Output the (X, Y) coordinate of the center of the cell containing the given text.  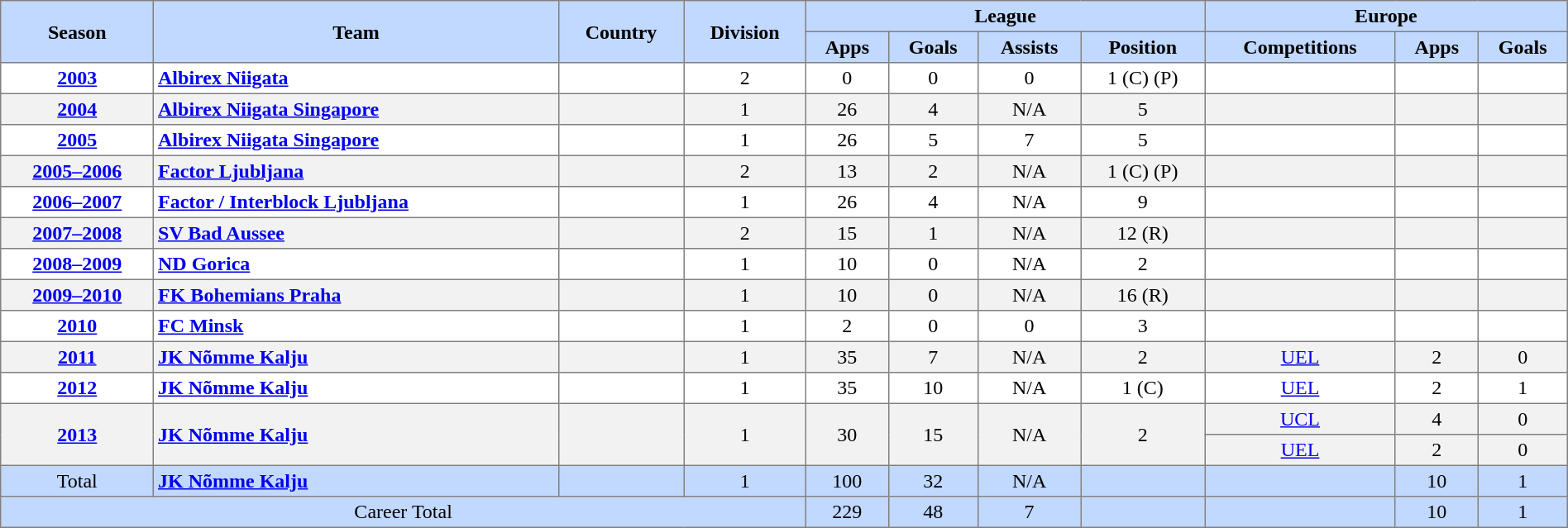
13 (847, 171)
2007–2008 (78, 233)
1 (C) (1143, 388)
30 (847, 435)
UCL (1300, 419)
2005 (78, 140)
2008–2009 (78, 264)
2012 (78, 388)
ND Gorica (356, 264)
32 (933, 481)
12 (R) (1143, 233)
Factor / Interblock Ljubljana (356, 202)
Competitions (1300, 47)
Career Total (404, 512)
2009–2010 (78, 295)
229 (847, 512)
Assists (1029, 47)
Total (78, 481)
2003 (78, 78)
Division (745, 31)
Europe (1386, 17)
League (1005, 17)
FC Minsk (356, 326)
FK Bohemians Praha (356, 295)
Position (1143, 47)
3 (1143, 326)
2010 (78, 326)
SV Bad Aussee (356, 233)
2006–2007 (78, 202)
2004 (78, 109)
16 (R) (1143, 295)
2005–2006 (78, 171)
48 (933, 512)
Albirex Niigata (356, 78)
9 (1143, 202)
2013 (78, 435)
Season (78, 31)
2011 (78, 357)
Factor Ljubljana (356, 171)
100 (847, 481)
Country (621, 31)
Team (356, 31)
